Provide the (x, y) coordinate of the cell's center where the given text is located.  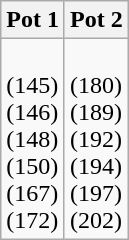
Pot 1 (33, 20)
(145) (146) (148) (150) (167) (172) (33, 139)
Pot 2 (96, 20)
(180) (189) (192) (194) (197) (202) (96, 139)
